Output the (x, y) coordinate of the center of the cell containing the given text.  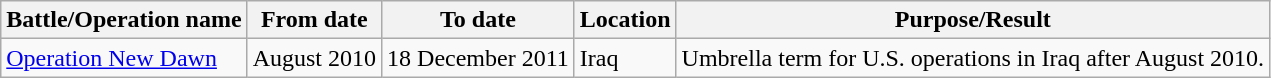
Purpose/Result (973, 20)
Location (625, 20)
Operation New Dawn (124, 58)
18 December 2011 (478, 58)
Battle/Operation name (124, 20)
To date (478, 20)
August 2010 (314, 58)
From date (314, 20)
Umbrella term for U.S. operations in Iraq after August 2010. (973, 58)
Iraq (625, 58)
